From the cell containing the given text, extract its center point as [x, y] coordinate. 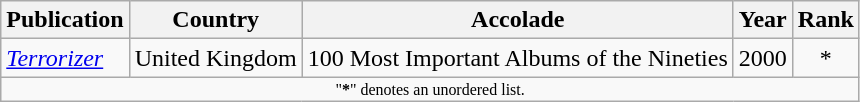
100 Most Important Albums of the Nineties [518, 58]
Terrorizer [65, 58]
Rank [826, 20]
"*" denotes an unordered list. [430, 89]
Country [216, 20]
Publication [65, 20]
Year [762, 20]
Accolade [518, 20]
United Kingdom [216, 58]
* [826, 58]
2000 [762, 58]
